Detect which cell encompasses the target text, then output its [x, y] center coordinate. 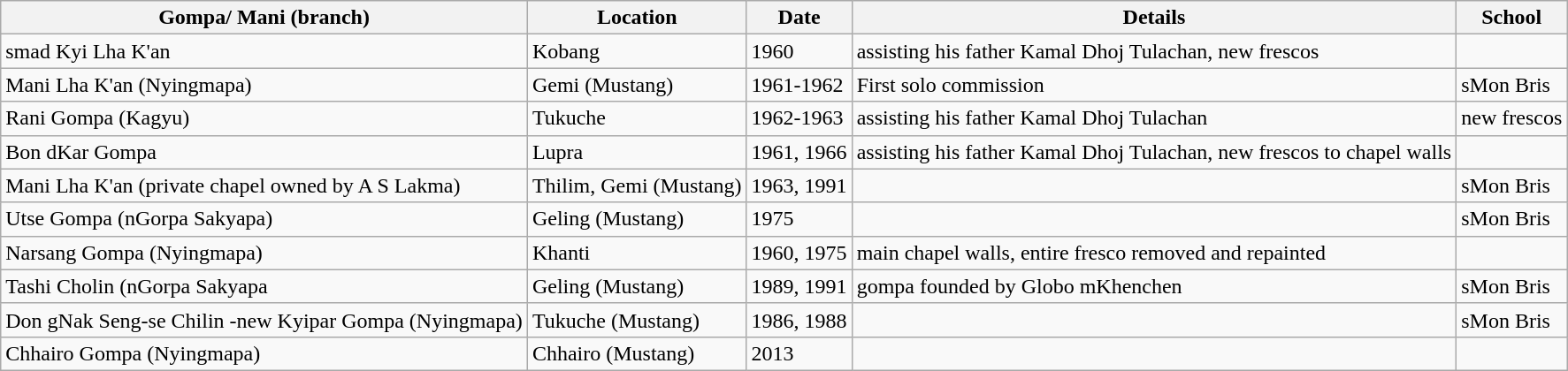
School [1512, 18]
Mani Lha K'an (private chapel owned by A S Lakma) [264, 185]
assisting his father Kamal Dhoj Tulachan [1154, 118]
Gompa/ Mani (branch) [264, 18]
1975 [799, 219]
1961-1962 [799, 85]
new frescos [1512, 118]
Chhairo Gompa (Nyingmapa) [264, 353]
gompa founded by Globo mKhenchen [1154, 286]
Khanti [637, 253]
1986, 1988 [799, 320]
Kobang [637, 51]
Don gNak Seng-se Chilin -new Kyipar Gompa (Nyingmapa) [264, 320]
smad Kyi Lha K'an [264, 51]
Location [637, 18]
Gemi (Mustang) [637, 85]
Thilim, Gemi (Mustang) [637, 185]
Utse Gompa (nGorpa Sakyapa) [264, 219]
Date [799, 18]
Lupra [637, 152]
Narsang Gompa (Nyingmapa) [264, 253]
1961, 1966 [799, 152]
Tukuche (Mustang) [637, 320]
Details [1154, 18]
Tashi Cholin (nGorpa Sakyapa [264, 286]
First solo commission [1154, 85]
2013 [799, 353]
main chapel walls, entire fresco removed and repainted [1154, 253]
Rani Gompa (Kagyu) [264, 118]
Mani Lha K'an (Nyingmapa) [264, 85]
1960 [799, 51]
1989, 1991 [799, 286]
1960, 1975 [799, 253]
Tukuche [637, 118]
1963, 1991 [799, 185]
assisting his father Kamal Dhoj Tulachan, new frescos to chapel walls [1154, 152]
Chhairo (Mustang) [637, 353]
Bon dKar Gompa [264, 152]
assisting his father Kamal Dhoj Tulachan, new frescos [1154, 51]
1962-1963 [799, 118]
